For the text-containing cell, return its midpoint in (x, y) coordinate format. 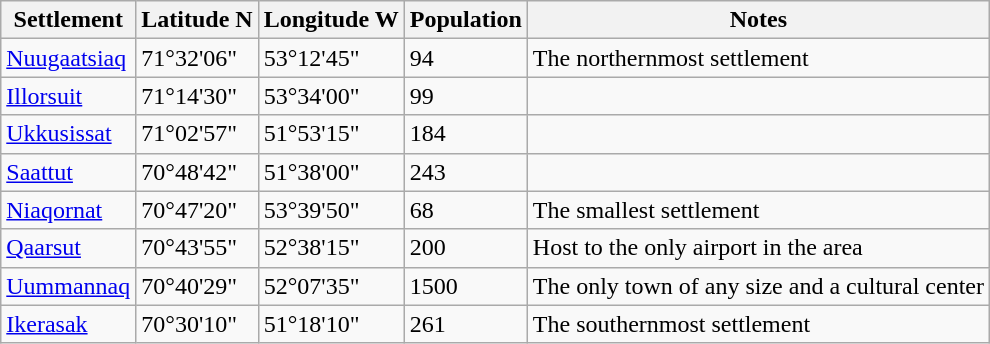
70°40'29" (197, 286)
53°39'50" (331, 210)
Uummannaq (68, 286)
The southernmost settlement (758, 324)
Saattut (68, 172)
261 (466, 324)
52°38'15" (331, 248)
184 (466, 134)
70°30'10" (197, 324)
52°07'35" (331, 286)
Ukkusissat (68, 134)
53°34'00" (331, 96)
Nuugaatsiaq (68, 58)
70°48'42" (197, 172)
The northernmost settlement (758, 58)
Host to the only airport in the area (758, 248)
51°38'00" (331, 172)
Settlement (68, 20)
51°18'10" (331, 324)
Illorsuit (68, 96)
51°53'15" (331, 134)
71°14'30" (197, 96)
94 (466, 58)
200 (466, 248)
71°02'57" (197, 134)
Notes (758, 20)
70°47'20" (197, 210)
68 (466, 210)
243 (466, 172)
71°32'06" (197, 58)
99 (466, 96)
The smallest settlement (758, 210)
The only town of any size and a cultural center (758, 286)
Niaqornat (68, 210)
Longitude W (331, 20)
Population (466, 20)
Latitude N (197, 20)
1500 (466, 286)
Qaarsut (68, 248)
53°12'45" (331, 58)
70°43'55" (197, 248)
Ikerasak (68, 324)
